Scan for the cell matching the given text and deliver its (x, y) coordinate at center. 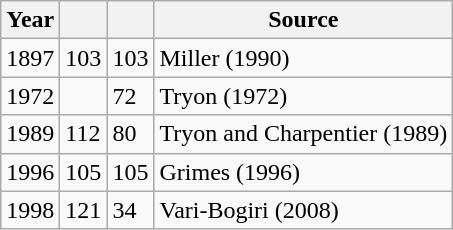
Tryon (1972) (304, 96)
121 (84, 210)
Tryon and Charpentier (1989) (304, 134)
Miller (1990) (304, 58)
80 (130, 134)
34 (130, 210)
Vari-Bogiri (2008) (304, 210)
72 (130, 96)
1989 (30, 134)
Grimes (1996) (304, 172)
Source (304, 20)
112 (84, 134)
1996 (30, 172)
1897 (30, 58)
1998 (30, 210)
1972 (30, 96)
Year (30, 20)
